Locate the cell with the specified text and output its [X, Y] center coordinate. 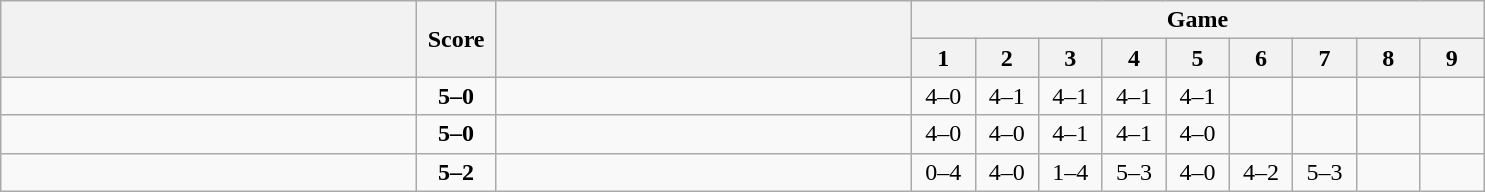
1–4 [1071, 172]
0–4 [943, 172]
1 [943, 58]
6 [1261, 58]
Game [1197, 20]
4 [1134, 58]
3 [1071, 58]
2 [1007, 58]
5–2 [456, 172]
4–2 [1261, 172]
9 [1452, 58]
7 [1325, 58]
Score [456, 39]
8 [1388, 58]
5 [1198, 58]
